Determine the [X, Y] coordinate at the center of the cell enclosing the given text.  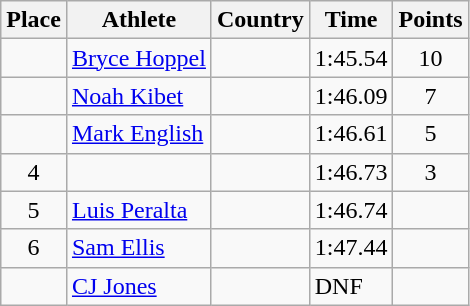
6 [34, 248]
Country [260, 20]
7 [430, 96]
Luis Peralta [138, 210]
Time [351, 20]
1:47.44 [351, 248]
Points [430, 20]
DNF [351, 286]
1:46.09 [351, 96]
Athlete [138, 20]
1:46.74 [351, 210]
3 [430, 172]
10 [430, 58]
1:46.61 [351, 134]
Noah Kibet [138, 96]
4 [34, 172]
Place [34, 20]
Sam Ellis [138, 248]
Bryce Hoppel [138, 58]
CJ Jones [138, 286]
Mark English [138, 134]
1:45.54 [351, 58]
1:46.73 [351, 172]
